Search for the cell housing the specified text and yield its [X, Y] center coordinate. 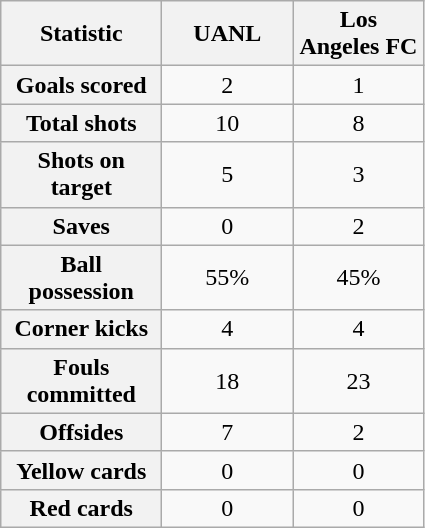
55% [228, 278]
5 [228, 174]
Shots on target [82, 174]
Goals scored [82, 85]
18 [228, 380]
UANL [228, 34]
8 [358, 123]
Red cards [82, 508]
1 [358, 85]
7 [228, 432]
Ball possession [82, 278]
Saves [82, 226]
Los Angeles FC [358, 34]
Offsides [82, 432]
3 [358, 174]
Fouls committed [82, 380]
Yellow cards [82, 470]
10 [228, 123]
Total shots [82, 123]
Statistic [82, 34]
45% [358, 278]
23 [358, 380]
Corner kicks [82, 329]
